Extract the [x, y] coordinate from the center of the cell holding the provided text.  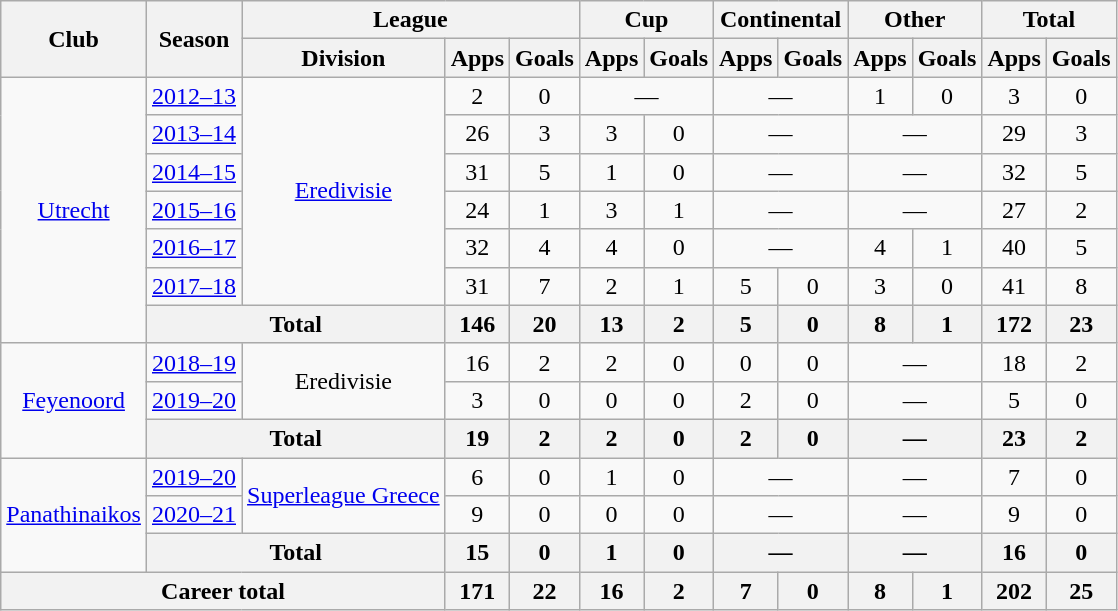
2015–16 [194, 210]
Division [344, 58]
League [411, 20]
2014–15 [194, 172]
Season [194, 39]
6 [477, 477]
Utrecht [74, 210]
Other [915, 20]
2020–21 [194, 515]
13 [611, 324]
Club [74, 39]
Superleague Greece [344, 496]
172 [1014, 324]
27 [1014, 210]
40 [1014, 248]
2016–17 [194, 248]
Continental [781, 20]
Feyenoord [74, 400]
171 [477, 591]
24 [477, 210]
Panathinaikos [74, 515]
26 [477, 134]
146 [477, 324]
2012–13 [194, 96]
19 [477, 438]
29 [1014, 134]
202 [1014, 591]
2017–18 [194, 286]
41 [1014, 286]
2018–19 [194, 362]
25 [1081, 591]
Cup [646, 20]
20 [545, 324]
18 [1014, 362]
15 [477, 553]
22 [545, 591]
Career total [223, 591]
2013–14 [194, 134]
